Identify which cell holds the provided text, then report its (X, Y) central coordinate. 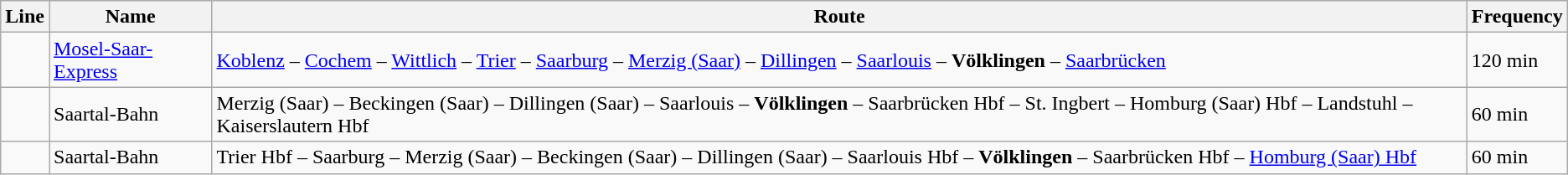
120 min (1517, 60)
Name (130, 17)
Koblenz – Cochem – Wittlich – Trier – Saarburg – Merzig (Saar) – Dillingen – Saarlouis – Völklingen – Saarbrücken (839, 60)
Route (839, 17)
Trier Hbf – Saarburg – Merzig (Saar) – Beckingen (Saar) – Dillingen (Saar) – Saarlouis Hbf – Völklingen – Saarbrücken Hbf – Homburg (Saar) Hbf (839, 157)
Frequency (1517, 17)
Mosel-Saar-Express (130, 60)
Line (25, 17)
